Provide the (x, y) coordinate of the cell's center where the given text is located.  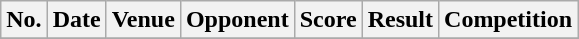
No. (24, 20)
Competition (508, 20)
Venue (143, 20)
Score (328, 20)
Opponent (237, 20)
Result (400, 20)
Date (76, 20)
